Return the (X, Y) coordinate for the center point of the cell that contains the specified text.  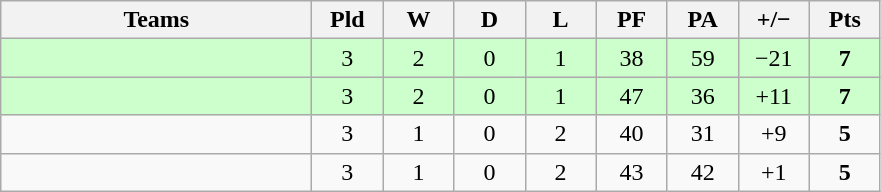
31 (702, 134)
D (490, 20)
40 (632, 134)
43 (632, 172)
36 (702, 96)
Teams (156, 20)
+/− (774, 20)
+11 (774, 96)
38 (632, 58)
47 (632, 96)
42 (702, 172)
PA (702, 20)
59 (702, 58)
+1 (774, 172)
L (560, 20)
Pld (348, 20)
Pts (844, 20)
W (418, 20)
−21 (774, 58)
+9 (774, 134)
PF (632, 20)
